Locate the cell with the specified text and output its (X, Y) center coordinate. 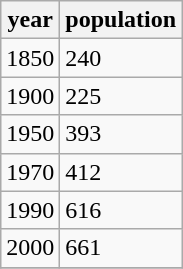
616 (121, 210)
1990 (30, 210)
1850 (30, 58)
population (121, 20)
1970 (30, 172)
225 (121, 96)
year (30, 20)
1900 (30, 96)
2000 (30, 248)
1950 (30, 134)
412 (121, 172)
240 (121, 58)
393 (121, 134)
661 (121, 248)
